Return [X, Y] of the center of cell containing provided text 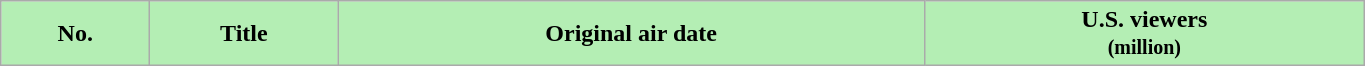
No. [76, 34]
Title [244, 34]
U.S. viewers(million) [1144, 34]
Original air date [631, 34]
